Find where the given text appears and provide that cell's center as [X, Y] coordinate. 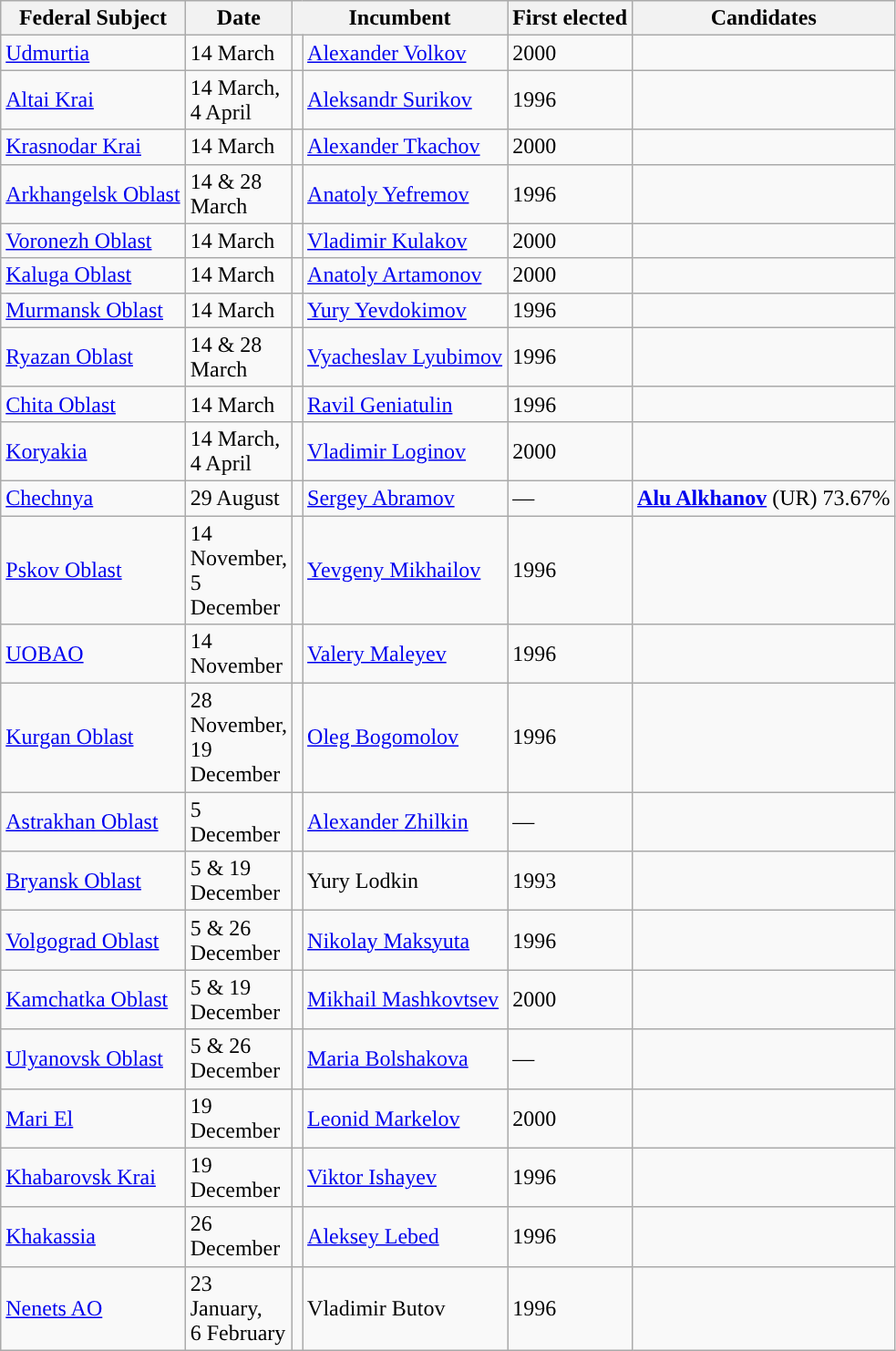
Date [239, 18]
Khakassia [93, 1236]
Altai Krai [93, 100]
Aleksey Lebed [405, 1236]
Arkhangelsk Oblast [93, 193]
UOBAO [93, 655]
Voronezh Oblast [93, 241]
Bryansk Oblast [93, 881]
Ulyanovsk Oblast [93, 1059]
Maria Bolshakova [405, 1059]
Udmurtia [93, 53]
Viktor Ishayev [405, 1178]
Yury Lodkin [405, 881]
Federal Subject [93, 18]
Mari El [93, 1118]
Alexander Zhilkin [405, 822]
Aleksandr Surikov [405, 100]
Krasnodar Krai [93, 147]
Yevgeny Mikhailov [405, 571]
26 December [239, 1236]
Vladimir Kulakov [405, 241]
23 January,6 February [239, 1308]
Chita Oblast [93, 404]
Khabarovsk Krai [93, 1178]
Leonid Markelov [405, 1118]
Koryakia [93, 450]
Kaluga Oblast [93, 275]
Yury Yevdokimov [405, 310]
Anatoly Yefremov [405, 193]
Candidates [764, 18]
Nenets AO [93, 1308]
Volgograd Oblast [93, 941]
Vladimir Butov [405, 1308]
Vladimir Loginov [405, 450]
Astrakhan Oblast [93, 822]
1993 [571, 881]
First elected [571, 18]
5 December [239, 822]
Ryazan Oblast [93, 357]
Murmansk Oblast [93, 310]
Alexander Volkov [405, 53]
Chechnya [93, 498]
Mikhail Mashkovtsev [405, 999]
Vyacheslav Lyubimov [405, 357]
Pskov Oblast [93, 571]
Valery Maleyev [405, 655]
Incumbent [400, 18]
Alexander Tkachov [405, 147]
Sergey Abramov [405, 498]
29 August [239, 498]
Oleg Bogomolov [405, 738]
Kamchatka Oblast [93, 999]
28 November,19 December [239, 738]
Nikolay Maksyuta [405, 941]
14 November,5 December [239, 571]
Anatoly Artamonov [405, 275]
Kurgan Oblast [93, 738]
Alu Alkhanov (UR) 73.67% [764, 498]
14 November [239, 655]
Ravil Geniatulin [405, 404]
